Capture the cell that displays the provided text and extract its [X, Y] central coordinate. 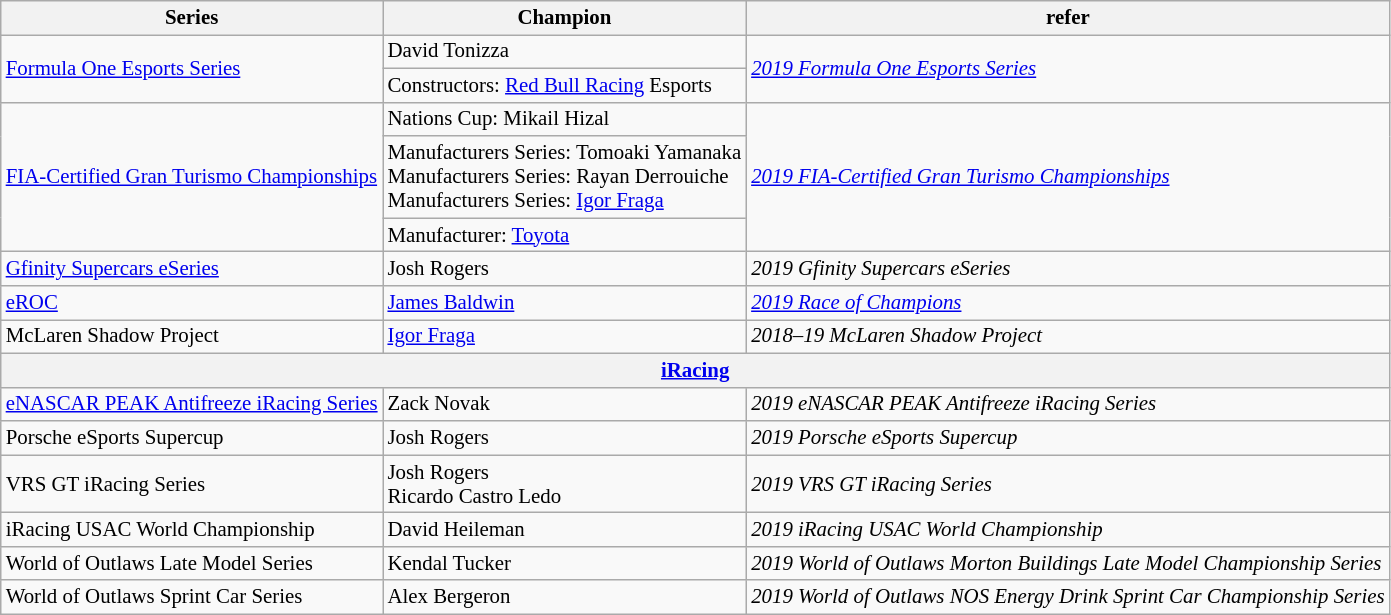
David Tonizza [565, 51]
Porsche eSports Supercup [192, 438]
iRacing USAC World Championship [192, 530]
iRacing [696, 370]
Igor Fraga [565, 336]
Alex Bergeron [565, 597]
eNASCAR PEAK Antifreeze iRacing Series [192, 404]
Formula One Esports Series [192, 68]
Zack Novak [565, 404]
2018–19 McLaren Shadow Project [1068, 336]
2019 VRS GT iRacing Series [1068, 484]
World of Outlaws Sprint Car Series [192, 597]
World of Outlaws Late Model Series [192, 563]
2019 eNASCAR PEAK Antifreeze iRacing Series [1068, 404]
2019 Race of Champions [1068, 303]
2019 iRacing USAC World Championship [1068, 530]
2019 Formula One Esports Series [1068, 68]
McLaren Shadow Project [192, 336]
VRS GT iRacing Series [192, 484]
2019 Porsche eSports Supercup [1068, 438]
Manufacturer: Toyota [565, 235]
Kendal Tucker [565, 563]
refer [1068, 18]
FIA-Certified Gran Turismo Championships [192, 177]
Champion [565, 18]
2019 Gfinity Supercars eSeries [1068, 269]
Series [192, 18]
eROC [192, 303]
James Baldwin [565, 303]
2019 FIA-Certified Gran Turismo Championships [1068, 177]
2019 World of Outlaws NOS Energy Drink Sprint Car Championship Series [1068, 597]
Nations Cup: Mikail Hizal [565, 119]
2019 World of Outlaws Morton Buildings Late Model Championship Series [1068, 563]
David Heileman [565, 530]
Josh Rogers Ricardo Castro Ledo [565, 484]
Gfinity Supercars eSeries [192, 269]
Constructors: Red Bull Racing Esports [565, 85]
Manufacturers Series: Tomoaki YamanakaManufacturers Series: Rayan DerrouicheManufacturers Series: Igor Fraga [565, 177]
